Detect which cell encompasses the target text, then output its [x, y] center coordinate. 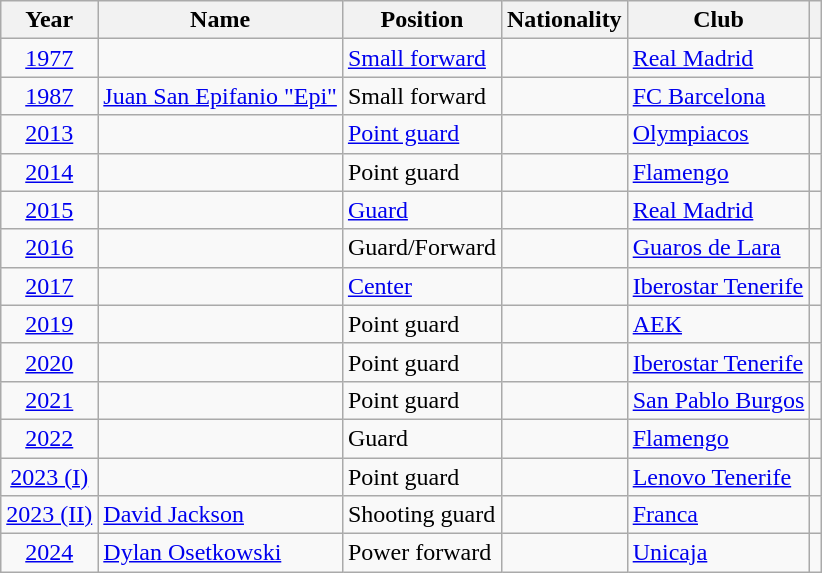
Year [50, 20]
Lenovo Tenerife [718, 477]
Guard/Forward [422, 248]
2020 [50, 362]
2022 [50, 438]
David Jackson [220, 515]
2023 (II) [50, 515]
2021 [50, 400]
Olympiacos [718, 134]
Power forward [422, 553]
2014 [50, 172]
AEK [718, 324]
Unicaja [718, 553]
1977 [50, 58]
Center [422, 286]
Name [220, 20]
2013 [50, 134]
Juan San Epifanio "Epi" [220, 96]
FC Barcelona [718, 96]
Club [718, 20]
Shooting guard [422, 515]
Position [422, 20]
Dylan Osetkowski [220, 553]
2016 [50, 248]
1987 [50, 96]
2015 [50, 210]
Guaros de Lara [718, 248]
Nationality [564, 20]
2024 [50, 553]
San Pablo Burgos [718, 400]
2017 [50, 286]
2019 [50, 324]
2023 (I) [50, 477]
Franca [718, 515]
